Determine the [X, Y] coordinate at the center of the cell enclosing the given text.  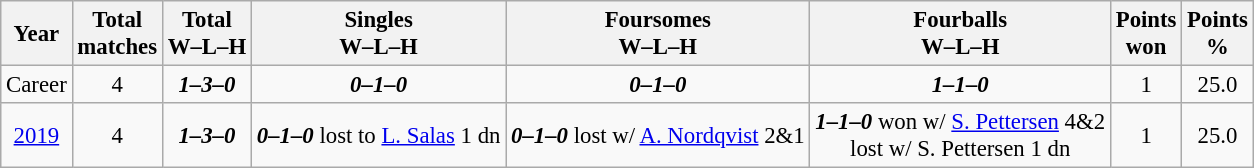
1–1–0 won w/ S. Pettersen 4&2lost w/ S. Pettersen 1 dn [960, 136]
0–1–0 lost to L. Salas 1 dn [378, 136]
SinglesW–L–H [378, 34]
Totalmatches [117, 34]
TotalW–L–H [206, 34]
0–1–0 lost w/ A. Nordqvist 2&1 [658, 136]
FourballsW–L–H [960, 34]
1–1–0 [960, 85]
Pointswon [1146, 34]
Year [36, 34]
Points% [1218, 34]
2019 [36, 136]
FoursomesW–L–H [658, 34]
Career [36, 85]
